Identify which cell holds the provided text, then report its (x, y) central coordinate. 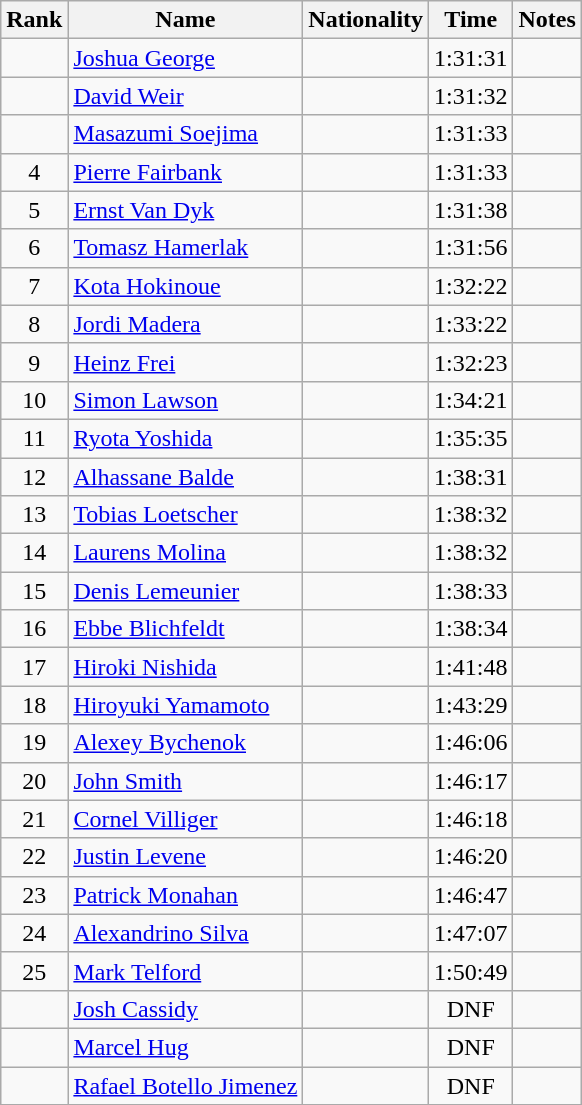
Hiroki Nishida (186, 667)
1:50:49 (471, 971)
19 (34, 743)
1:46:06 (471, 743)
15 (34, 591)
1:34:21 (471, 400)
14 (34, 553)
10 (34, 400)
12 (34, 477)
Simon Lawson (186, 400)
23 (34, 895)
17 (34, 667)
16 (34, 629)
John Smith (186, 781)
Name (186, 20)
25 (34, 971)
22 (34, 857)
Ryota Yoshida (186, 438)
Alexey Bychenok (186, 743)
Heinz Frei (186, 362)
Rafael Botello Jimenez (186, 1085)
18 (34, 705)
Justin Levene (186, 857)
1:31:31 (471, 58)
1:41:48 (471, 667)
Laurens Molina (186, 553)
Tobias Loetscher (186, 515)
Mark Telford (186, 971)
21 (34, 819)
Denis Lemeunier (186, 591)
Joshua George (186, 58)
1:43:29 (471, 705)
1:33:22 (471, 324)
11 (34, 438)
6 (34, 248)
1:46:17 (471, 781)
Ernst Van Dyk (186, 210)
1:46:47 (471, 895)
9 (34, 362)
Cornel Villiger (186, 819)
5 (34, 210)
Nationality (366, 20)
Patrick Monahan (186, 895)
1:46:18 (471, 819)
1:31:38 (471, 210)
Kota Hokinoue (186, 286)
1:32:22 (471, 286)
Josh Cassidy (186, 1009)
Masazumi Soejima (186, 134)
Pierre Fairbank (186, 172)
20 (34, 781)
1:46:20 (471, 857)
24 (34, 933)
1:38:31 (471, 477)
Alexandrino Silva (186, 933)
David Weir (186, 96)
1:31:56 (471, 248)
Notes (547, 20)
8 (34, 324)
1:38:33 (471, 591)
Time (471, 20)
7 (34, 286)
1:31:32 (471, 96)
1:38:34 (471, 629)
4 (34, 172)
Jordi Madera (186, 324)
Ebbe Blichfeldt (186, 629)
13 (34, 515)
Marcel Hug (186, 1047)
Hiroyuki Yamamoto (186, 705)
1:32:23 (471, 362)
Alhassane Balde (186, 477)
1:47:07 (471, 933)
1:35:35 (471, 438)
Tomasz Hamerlak (186, 248)
Rank (34, 20)
